Determine the (x, y) coordinate at the center of the cell enclosing the given text.  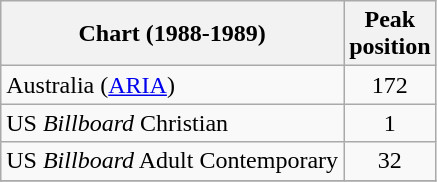
172 (390, 85)
Peakposition (390, 34)
Australia (ARIA) (172, 85)
1 (390, 123)
US Billboard Adult Contemporary (172, 161)
US Billboard Christian (172, 123)
32 (390, 161)
Chart (1988-1989) (172, 34)
